Pinpoint the cell where the given text exists, returning its (x, y) midpoint coordinate. 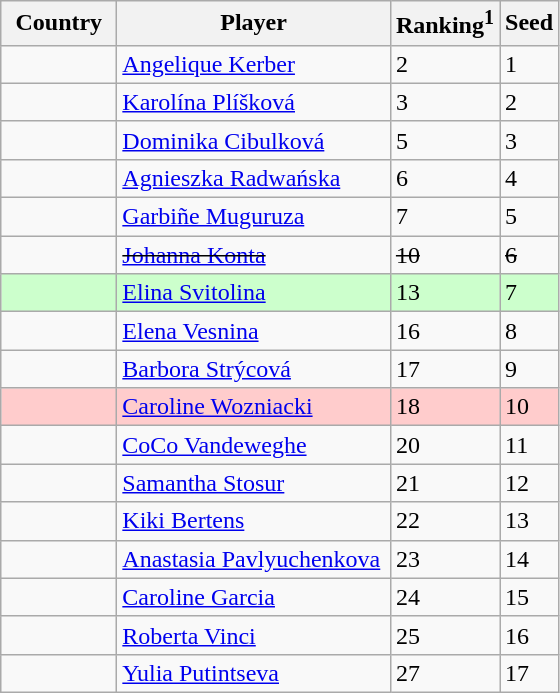
Karolína Plíšková (254, 102)
Elena Vesnina (254, 331)
4 (530, 178)
20 (444, 445)
21 (444, 483)
8 (530, 331)
Ranking1 (444, 24)
23 (444, 559)
Yulia Putintseva (254, 673)
9 (530, 369)
24 (444, 597)
Caroline Garcia (254, 597)
11 (530, 445)
Player (254, 24)
Dominika Cibulková (254, 140)
Seed (530, 24)
Elina Svitolina (254, 293)
Samantha Stosur (254, 483)
22 (444, 521)
Anastasia Pavlyuchenkova (254, 559)
27 (444, 673)
Johanna Konta (254, 255)
Country (59, 24)
12 (530, 483)
Roberta Vinci (254, 635)
Garbiñe Muguruza (254, 217)
15 (530, 597)
18 (444, 407)
Caroline Wozniacki (254, 407)
Agnieszka Radwańska (254, 178)
Angelique Kerber (254, 64)
1 (530, 64)
Kiki Bertens (254, 521)
Barbora Strýcová (254, 369)
25 (444, 635)
14 (530, 559)
CoCo Vandeweghe (254, 445)
